For the text-containing cell, return its midpoint in (x, y) coordinate format. 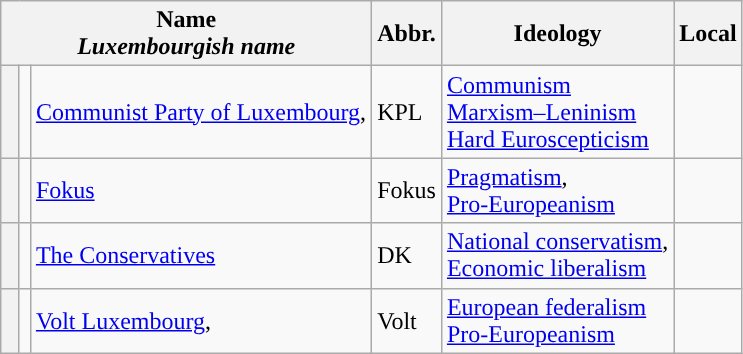
CommunismMarxism–LeninismHard Euroscepticism (557, 112)
NameLuxembourgish name (186, 34)
Local (708, 34)
Volt (407, 320)
DK (407, 256)
Volt Luxembourg, (200, 320)
The Conservatives (200, 256)
European federalismPro-Europeanism (557, 320)
Abbr. (407, 34)
National conservatism, Economic liberalism (557, 256)
Communist Party of Luxembourg, (200, 112)
Pragmatism, Pro-Europeanism (557, 190)
Ideology (557, 34)
KPL (407, 112)
